Pinpoint the cell where the given text exists, returning its [X, Y] midpoint coordinate. 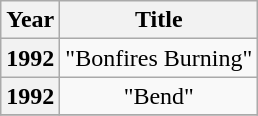
"Bend" [159, 96]
Title [159, 20]
"Bonfires Burning" [159, 58]
Year [30, 20]
